Return (X, Y) of the center of cell containing provided text 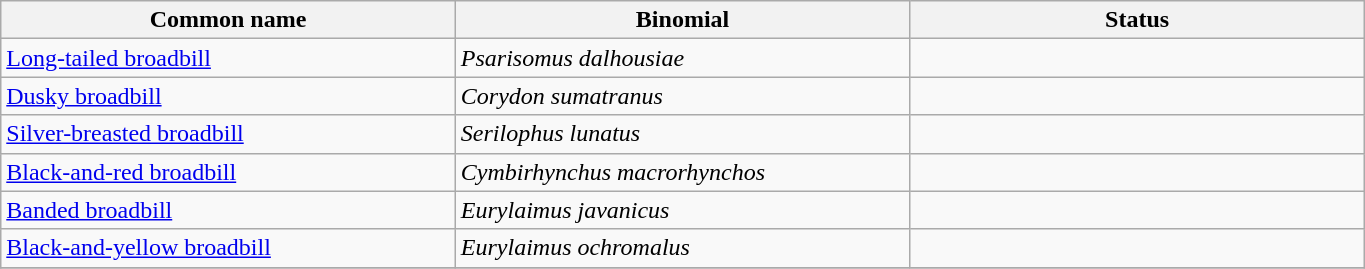
Banded broadbill (228, 210)
Black-and-red broadbill (228, 172)
Corydon sumatranus (682, 96)
Dusky broadbill (228, 96)
Silver-breasted broadbill (228, 134)
Long-tailed broadbill (228, 58)
Eurylaimus javanicus (682, 210)
Black-and-yellow broadbill (228, 248)
Status (1138, 20)
Psarisomus dalhousiae (682, 58)
Cymbirhynchus macrorhynchos (682, 172)
Serilophus lunatus (682, 134)
Common name (228, 20)
Eurylaimus ochromalus (682, 248)
Binomial (682, 20)
